Extract the (x, y) coordinate from the center of the cell holding the provided text.  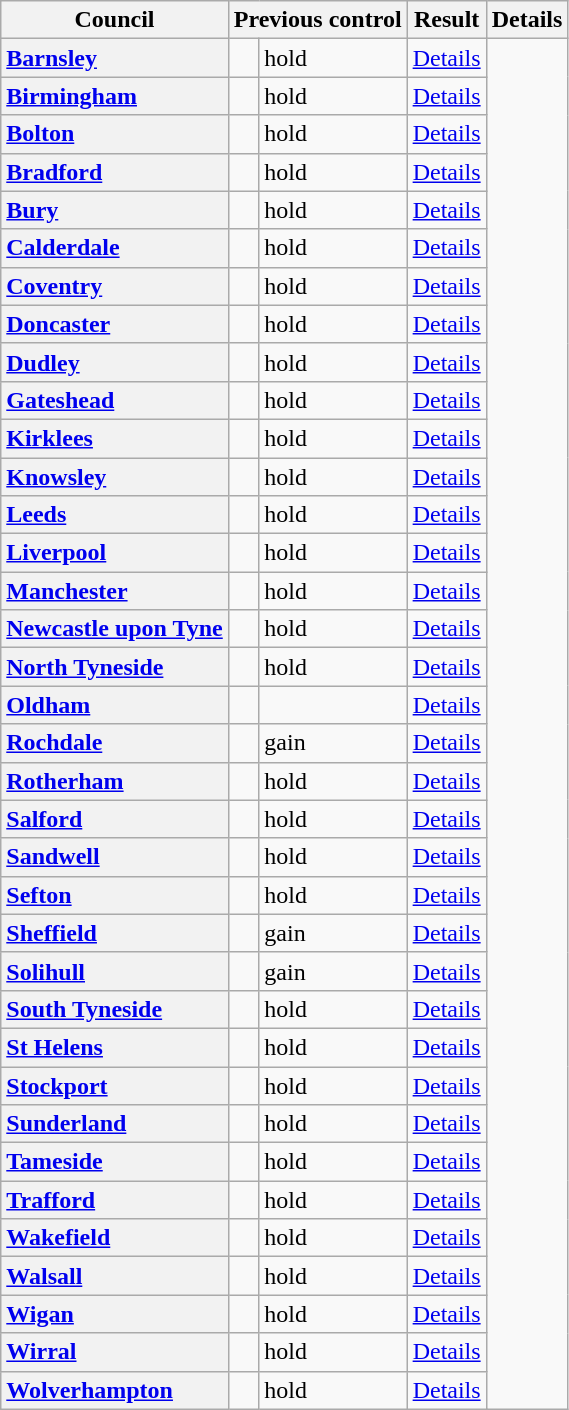
Trafford (115, 1200)
Sunderland (115, 1124)
Wolverhampton (115, 1390)
South Tyneside (115, 1009)
Previous control (318, 20)
Rotherham (115, 781)
Barnsley (115, 58)
Salford (115, 819)
Manchester (115, 591)
Oldham (115, 705)
St Helens (115, 1047)
Bury (115, 210)
Bolton (115, 134)
Bradford (115, 172)
Sheffield (115, 933)
Solihull (115, 971)
Gateshead (115, 400)
Wigan (115, 1314)
Knowsley (115, 477)
Sefton (115, 895)
Kirklees (115, 438)
Council (115, 20)
Calderdale (115, 248)
Coventry (115, 286)
Tameside (115, 1162)
Walsall (115, 1276)
North Tyneside (115, 667)
Result (446, 20)
Sandwell (115, 857)
Rochdale (115, 743)
Wirral (115, 1352)
Liverpool (115, 553)
Newcastle upon Tyne (115, 629)
Dudley (115, 362)
Stockport (115, 1085)
Wakefield (115, 1238)
Leeds (115, 515)
Birmingham (115, 96)
Doncaster (115, 324)
